Pinpoint the cell where the given text exists, returning its (X, Y) midpoint coordinate. 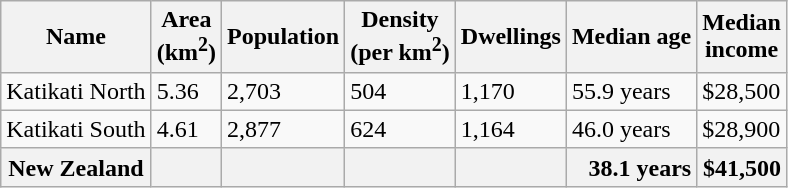
2,877 (284, 129)
1,164 (510, 129)
624 (400, 129)
Density(per km2) (400, 37)
$41,500 (742, 167)
46.0 years (631, 129)
504 (400, 91)
1,170 (510, 91)
Medianincome (742, 37)
Median age (631, 37)
Name (76, 37)
Dwellings (510, 37)
$28,500 (742, 91)
Katikati South (76, 129)
4.61 (186, 129)
Katikati North (76, 91)
55.9 years (631, 91)
38.1 years (631, 167)
Area(km2) (186, 37)
5.36 (186, 91)
2,703 (284, 91)
New Zealand (76, 167)
$28,900 (742, 129)
Population (284, 37)
